From the cell containing the given text, extract its center point as [x, y] coordinate. 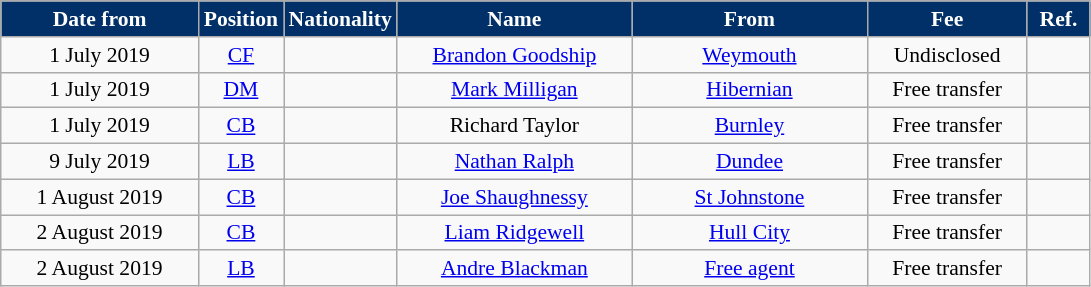
Andre Blackman [514, 269]
Name [514, 19]
Free agent [750, 269]
Position [240, 19]
Mark Milligan [514, 90]
Fee [947, 19]
1 August 2019 [100, 197]
Weymouth [750, 55]
DM [240, 90]
From [750, 19]
Date from [100, 19]
Joe Shaughnessy [514, 197]
Undisclosed [947, 55]
Burnley [750, 126]
Brandon Goodship [514, 55]
Nathan Ralph [514, 162]
Liam Ridgewell [514, 233]
Hibernian [750, 90]
Hull City [750, 233]
Nationality [340, 19]
CF [240, 55]
St Johnstone [750, 197]
Ref. [1058, 19]
Dundee [750, 162]
Richard Taylor [514, 126]
9 July 2019 [100, 162]
